Detect which cell encompasses the target text, then output its [x, y] center coordinate. 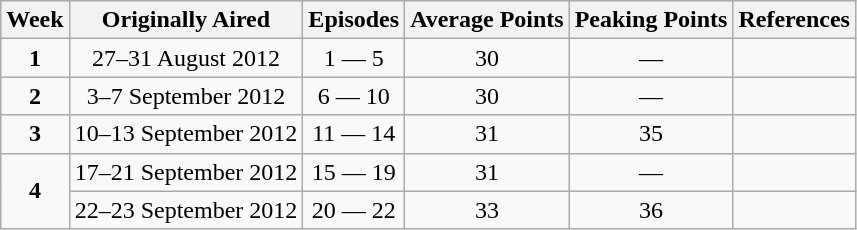
27–31 August 2012 [186, 58]
22–23 September 2012 [186, 210]
1 [35, 58]
1 — 5 [354, 58]
4 [35, 191]
Originally Aired [186, 20]
33 [488, 210]
Episodes [354, 20]
11 — 14 [354, 134]
35 [651, 134]
10–13 September 2012 [186, 134]
20 — 22 [354, 210]
6 — 10 [354, 96]
3 [35, 134]
Week [35, 20]
2 [35, 96]
36 [651, 210]
Average Points [488, 20]
References [794, 20]
3–7 September 2012 [186, 96]
15 — 19 [354, 172]
17–21 September 2012 [186, 172]
Peaking Points [651, 20]
